Extract the (x, y) coordinate from the center of the cell holding the provided text.  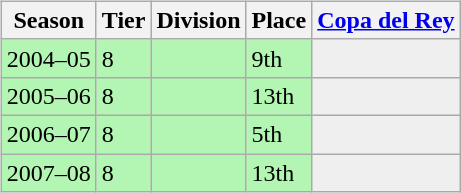
9th (279, 58)
Place (279, 20)
Copa del Rey (386, 20)
2005–06 (48, 96)
2004–05 (48, 58)
Division (198, 20)
5th (279, 134)
Tier (124, 20)
2006–07 (48, 134)
Season (48, 20)
2007–08 (48, 173)
